For the text-containing cell, return its midpoint in [x, y] coordinate format. 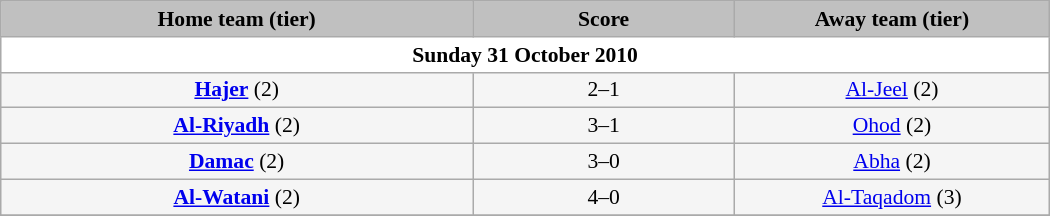
Abha (2) [892, 162]
Al-Riyadh (2) [237, 126]
Away team (tier) [892, 19]
Home team (tier) [237, 19]
Al-Jeel (2) [892, 90]
4–0 [604, 197]
Hajer (2) [237, 90]
Damac (2) [237, 162]
Score [604, 19]
Al-Taqadom (3) [892, 197]
Al-Watani (2) [237, 197]
Sunday 31 October 2010 [525, 55]
Ohod (2) [892, 126]
2–1 [604, 90]
3–0 [604, 162]
3–1 [604, 126]
